Search for the cell housing the specified text and yield its (x, y) center coordinate. 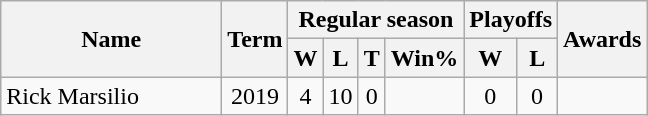
Name (112, 39)
Term (255, 39)
T (372, 58)
Win% (424, 58)
Regular season (376, 20)
4 (306, 96)
Awards (602, 39)
10 (340, 96)
Rick Marsilio (112, 96)
2019 (255, 96)
Playoffs (511, 20)
